Provide the (X, Y) coordinate of the cell's center where the given text is located.  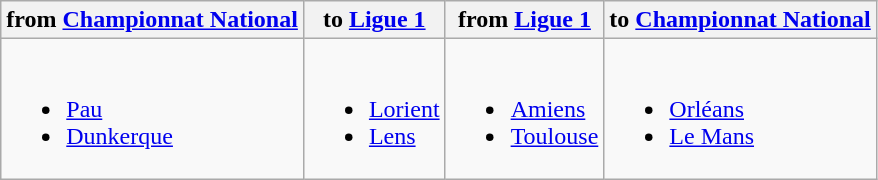
from Ligue 1 (524, 20)
OrléansLe Mans (740, 109)
to Ligue 1 (374, 20)
to Championnat National (740, 20)
AmiensToulouse (524, 109)
LorientLens (374, 109)
PauDunkerque (152, 109)
from Championnat National (152, 20)
